Provide the (X, Y) coordinate of the cell's center where the given text is located.  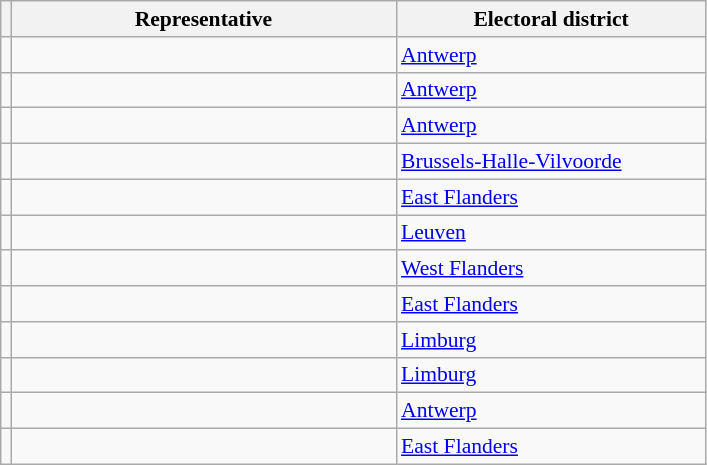
Electoral district (551, 19)
West Flanders (551, 269)
Representative (204, 19)
Brussels-Halle-Vilvoorde (551, 162)
Leuven (551, 233)
